Return [x, y] of the center of cell containing provided text 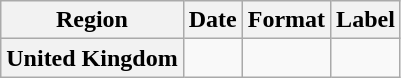
Format [286, 20]
Label [366, 20]
United Kingdom [92, 58]
Region [92, 20]
Date [212, 20]
